Determine the (x, y) coordinate at the center of the cell enclosing the given text.  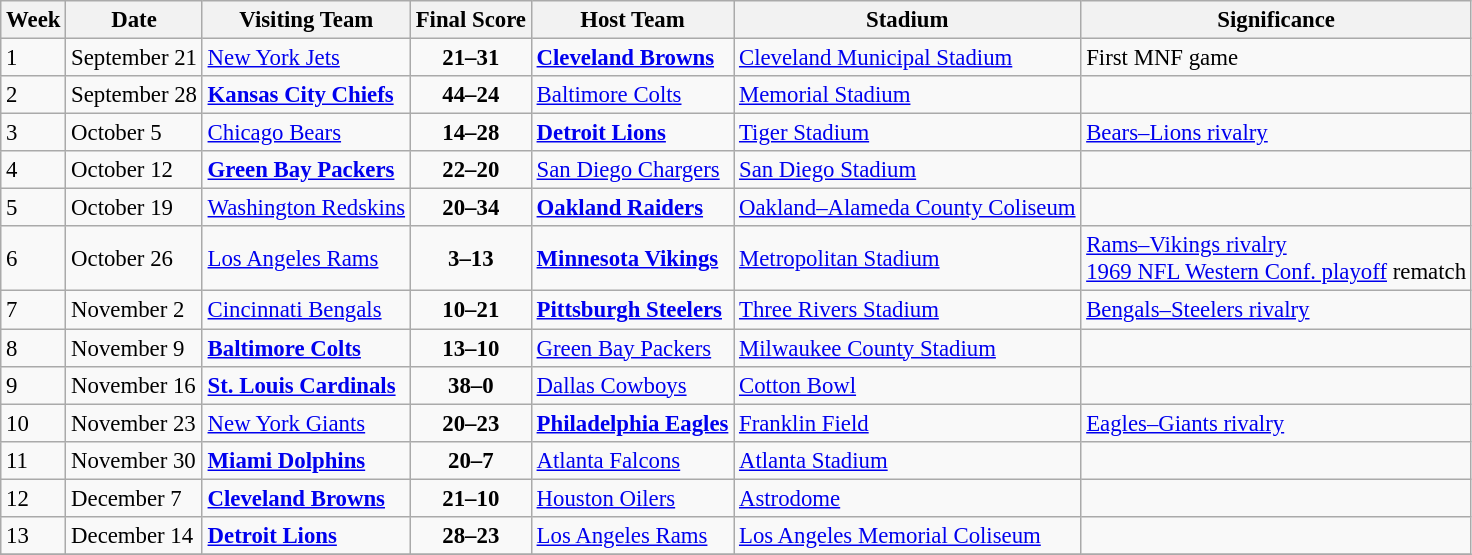
9 (34, 385)
2 (34, 95)
October 26 (134, 258)
Franklin Field (908, 423)
Eagles–Giants rivalry (1276, 423)
September 21 (134, 58)
First MNF game (1276, 58)
1 (34, 58)
Final Score (470, 20)
November 30 (134, 460)
New York Giants (306, 423)
Oakland Raiders (632, 208)
Atlanta Falcons (632, 460)
13 (34, 536)
5 (34, 208)
Philadelphia Eagles (632, 423)
20–7 (470, 460)
21–31 (470, 58)
3 (34, 133)
10 (34, 423)
Atlanta Stadium (908, 460)
December 7 (134, 498)
Memorial Stadium (908, 95)
6 (34, 258)
44–24 (470, 95)
Date (134, 20)
Kansas City Chiefs (306, 95)
Visiting Team (306, 20)
Bengals–Steelers rivalry (1276, 310)
New York Jets (306, 58)
10–21 (470, 310)
San Diego Chargers (632, 170)
20–34 (470, 208)
28–23 (470, 536)
38–0 (470, 385)
Significance (1276, 20)
Rams–Vikings rivalry1969 NFL Western Conf. playoff rematch (1276, 258)
November 2 (134, 310)
San Diego Stadium (908, 170)
December 14 (134, 536)
Dallas Cowboys (632, 385)
Stadium (908, 20)
Cleveland Municipal Stadium (908, 58)
Houston Oilers (632, 498)
Milwaukee County Stadium (908, 348)
14–28 (470, 133)
Bears–Lions rivalry (1276, 133)
13–10 (470, 348)
Cincinnati Bengals (306, 310)
11 (34, 460)
October 5 (134, 133)
12 (34, 498)
Pittsburgh Steelers (632, 310)
21–10 (470, 498)
Week (34, 20)
7 (34, 310)
Chicago Bears (306, 133)
Metropolitan Stadium (908, 258)
8 (34, 348)
Washington Redskins (306, 208)
Cotton Bowl (908, 385)
October 12 (134, 170)
Tiger Stadium (908, 133)
22–20 (470, 170)
November 23 (134, 423)
November 9 (134, 348)
St. Louis Cardinals (306, 385)
Oakland–Alameda County Coliseum (908, 208)
Miami Dolphins (306, 460)
October 19 (134, 208)
Minnesota Vikings (632, 258)
Los Angeles Memorial Coliseum (908, 536)
Three Rivers Stadium (908, 310)
Astrodome (908, 498)
4 (34, 170)
3–13 (470, 258)
Host Team (632, 20)
November 16 (134, 385)
20–23 (470, 423)
September 28 (134, 95)
